Detect which cell encompasses the target text, then output its [x, y] center coordinate. 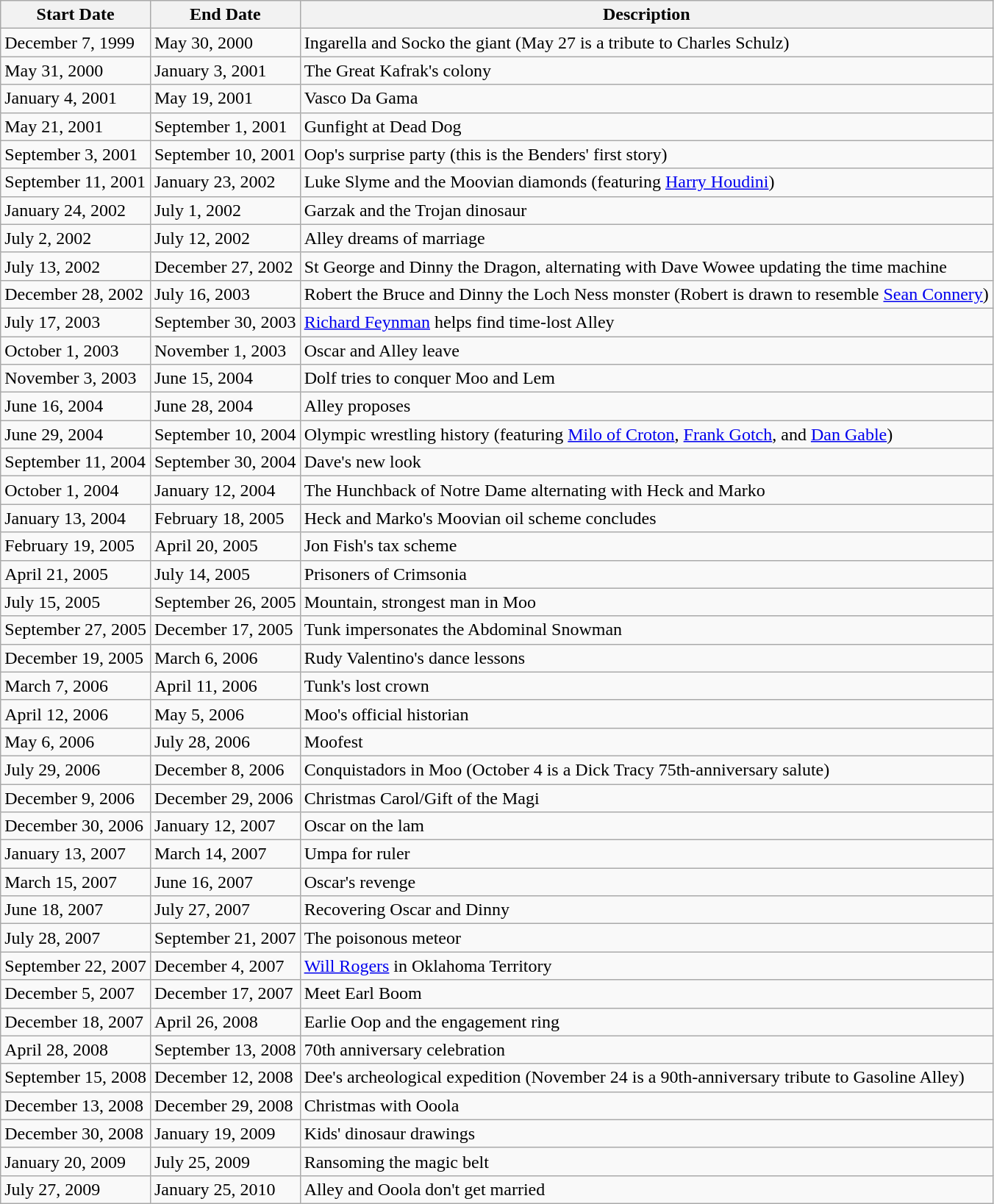
Christmas with Ooola [646, 1106]
May 19, 2001 [225, 98]
Oscar's revenge [646, 882]
September 3, 2001 [76, 154]
Start Date [76, 15]
September 11, 2001 [76, 182]
June 15, 2004 [225, 379]
December 9, 2006 [76, 798]
Recovering Oscar and Dinny [646, 910]
Moofest [646, 742]
December 8, 2006 [225, 770]
December 19, 2005 [76, 658]
May 30, 2000 [225, 43]
October 1, 2003 [76, 351]
October 1, 2004 [76, 490]
May 31, 2000 [76, 71]
December 7, 1999 [76, 43]
April 20, 2005 [225, 546]
June 16, 2007 [225, 882]
January 19, 2009 [225, 1133]
July 12, 2002 [225, 238]
Alley dreams of marriage [646, 238]
December 17, 2007 [225, 994]
December 30, 2006 [76, 826]
April 11, 2006 [225, 686]
July 27, 2007 [225, 910]
The Great Kafrak's colony [646, 71]
Dave's new look [646, 462]
July 28, 2006 [225, 742]
July 2, 2002 [76, 238]
St George and Dinny the Dragon, alternating with Dave Wowee updating the time machine [646, 266]
September 30, 2003 [225, 322]
February 19, 2005 [76, 546]
December 4, 2007 [225, 966]
April 28, 2008 [76, 1050]
January 25, 2010 [225, 1189]
December 28, 2002 [76, 294]
December 29, 2006 [225, 798]
April 12, 2006 [76, 714]
70th anniversary celebration [646, 1050]
Olympic wrestling history (featuring Milo of Croton, Frank Gotch, and Dan Gable) [646, 434]
May 6, 2006 [76, 742]
Moo's official historian [646, 714]
September 10, 2004 [225, 434]
Umpa for ruler [646, 854]
July 14, 2005 [225, 574]
January 23, 2002 [225, 182]
Robert the Bruce and Dinny the Loch Ness monster (Robert is drawn to resemble Sean Connery) [646, 294]
Luke Slyme and the Moovian diamonds (featuring Harry Houdini) [646, 182]
September 10, 2001 [225, 154]
April 21, 2005 [76, 574]
March 15, 2007 [76, 882]
March 6, 2006 [225, 658]
January 24, 2002 [76, 210]
July 13, 2002 [76, 266]
September 30, 2004 [225, 462]
Dee's archeological expedition (November 24 is a 90th-anniversary tribute to Gasoline Alley) [646, 1078]
Vasco Da Gama [646, 98]
July 17, 2003 [76, 322]
June 16, 2004 [76, 406]
Jon Fish's tax scheme [646, 546]
Mountain, strongest man in Moo [646, 602]
Meet Earl Boom [646, 994]
Heck and Marko's Moovian oil scheme concludes [646, 518]
Alley and Ooola don't get married [646, 1189]
May 21, 2001 [76, 126]
Gunfight at Dead Dog [646, 126]
Ransoming the magic belt [646, 1161]
September 13, 2008 [225, 1050]
December 18, 2007 [76, 1022]
June 18, 2007 [76, 910]
December 13, 2008 [76, 1106]
September 22, 2007 [76, 966]
March 7, 2006 [76, 686]
December 17, 2005 [225, 630]
September 21, 2007 [225, 938]
November 1, 2003 [225, 351]
The poisonous meteor [646, 938]
Alley proposes [646, 406]
July 15, 2005 [76, 602]
April 26, 2008 [225, 1022]
End Date [225, 15]
September 26, 2005 [225, 602]
Richard Feynman helps find time-lost Alley [646, 322]
January 13, 2007 [76, 854]
Will Rogers in Oklahoma Territory [646, 966]
Prisoners of Crimsonia [646, 574]
December 29, 2008 [225, 1106]
The Hunchback of Notre Dame alternating with Heck and Marko [646, 490]
July 28, 2007 [76, 938]
Dolf tries to conquer Moo and Lem [646, 379]
January 13, 2004 [76, 518]
February 18, 2005 [225, 518]
Ingarella and Socko the giant (May 27 is a tribute to Charles Schulz) [646, 43]
November 3, 2003 [76, 379]
Conquistadors in Moo (October 4 is a Dick Tracy 75th-anniversary salute) [646, 770]
December 5, 2007 [76, 994]
March 14, 2007 [225, 854]
Oop's surprise party (this is the Benders' first story) [646, 154]
January 4, 2001 [76, 98]
September 11, 2004 [76, 462]
Rudy Valentino's dance lessons [646, 658]
June 29, 2004 [76, 434]
December 27, 2002 [225, 266]
Christmas Carol/Gift of the Magi [646, 798]
June 28, 2004 [225, 406]
July 29, 2006 [76, 770]
Tunk's lost crown [646, 686]
July 27, 2009 [76, 1189]
Description [646, 15]
July 16, 2003 [225, 294]
July 1, 2002 [225, 210]
May 5, 2006 [225, 714]
January 20, 2009 [76, 1161]
July 25, 2009 [225, 1161]
Oscar on the lam [646, 826]
Earlie Oop and the engagement ring [646, 1022]
December 30, 2008 [76, 1133]
September 15, 2008 [76, 1078]
Tunk impersonates the Abdominal Snowman [646, 630]
December 12, 2008 [225, 1078]
Kids' dinosaur drawings [646, 1133]
January 12, 2004 [225, 490]
January 12, 2007 [225, 826]
Garzak and the Trojan dinosaur [646, 210]
Oscar and Alley leave [646, 351]
September 27, 2005 [76, 630]
January 3, 2001 [225, 71]
September 1, 2001 [225, 126]
